Pinpoint the cell where the given text exists, returning its [x, y] midpoint coordinate. 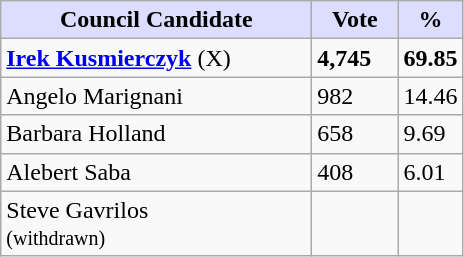
9.69 [430, 134]
Steve Gavrilos(withdrawn) [156, 224]
658 [355, 134]
Angelo Marignani [156, 96]
6.01 [430, 172]
14.46 [430, 96]
982 [355, 96]
Barbara Holland [156, 134]
408 [355, 172]
Irek Kusmierczyk (X) [156, 58]
Vote [355, 20]
Alebert Saba [156, 172]
69.85 [430, 58]
% [430, 20]
4,745 [355, 58]
Council Candidate [156, 20]
